From the cell containing the given text, extract its center point as [X, Y] coordinate. 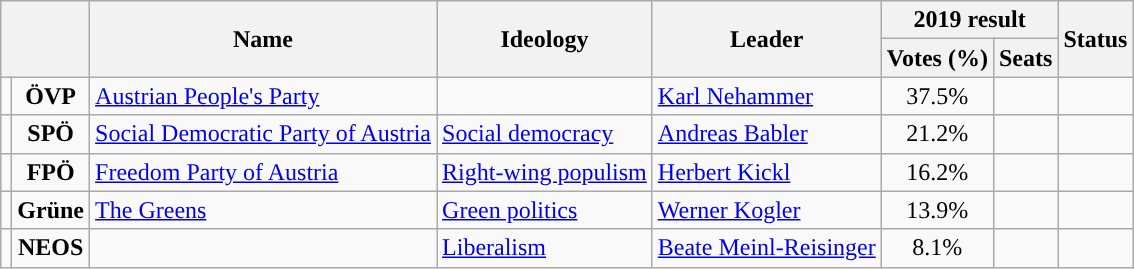
8.1% [937, 248]
Austrian People's Party [264, 96]
37.5% [937, 96]
Karl Nehammer [766, 96]
21.2% [937, 134]
Freedom Party of Austria [264, 172]
Ideology [545, 39]
16.2% [937, 172]
NEOS [51, 248]
Votes (%) [937, 58]
Name [264, 39]
Grüne [51, 210]
Status [1096, 39]
Liberalism [545, 248]
Leader [766, 39]
Social democracy [545, 134]
2019 result [970, 20]
FPÖ [51, 172]
The Greens [264, 210]
ÖVP [51, 96]
SPÖ [51, 134]
Werner Kogler [766, 210]
Seats [1025, 58]
Beate Meinl-Reisinger [766, 248]
Social Democratic Party of Austria [264, 134]
Herbert Kickl [766, 172]
Andreas Babler [766, 134]
13.9% [937, 210]
Green politics [545, 210]
Right-wing populism [545, 172]
